From the cell containing the given text, extract its center point as (X, Y) coordinate. 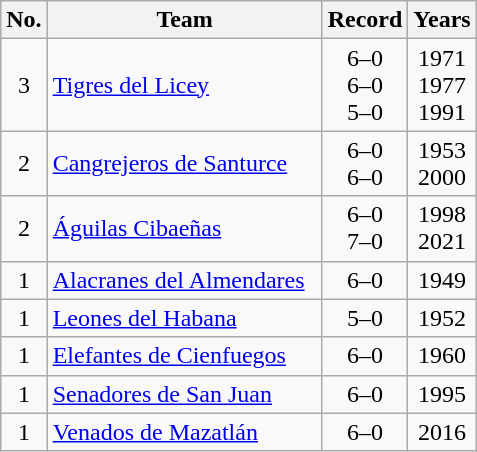
1960 (442, 356)
Tigres del Licey (184, 85)
19982021 (442, 228)
Elefantes de Cienfuegos (184, 356)
Cangrejeros de Santurce (184, 164)
3 (24, 85)
1995 (442, 394)
197119771991 (442, 85)
1949 (442, 280)
Leones del Habana (184, 318)
Venados de Mazatlán (184, 432)
19532000 (442, 164)
6–06–05–0 (365, 85)
2016 (442, 432)
5–0 (365, 318)
1952 (442, 318)
6–07–0 (365, 228)
Record (365, 20)
Alacranes del Almendares (184, 280)
Years (442, 20)
Águilas Cibaeñas (184, 228)
Senadores de San Juan (184, 394)
6–06–0 (365, 164)
No. (24, 20)
Team (184, 20)
